Extract the [X, Y] coordinate from the center of the cell holding the provided text.  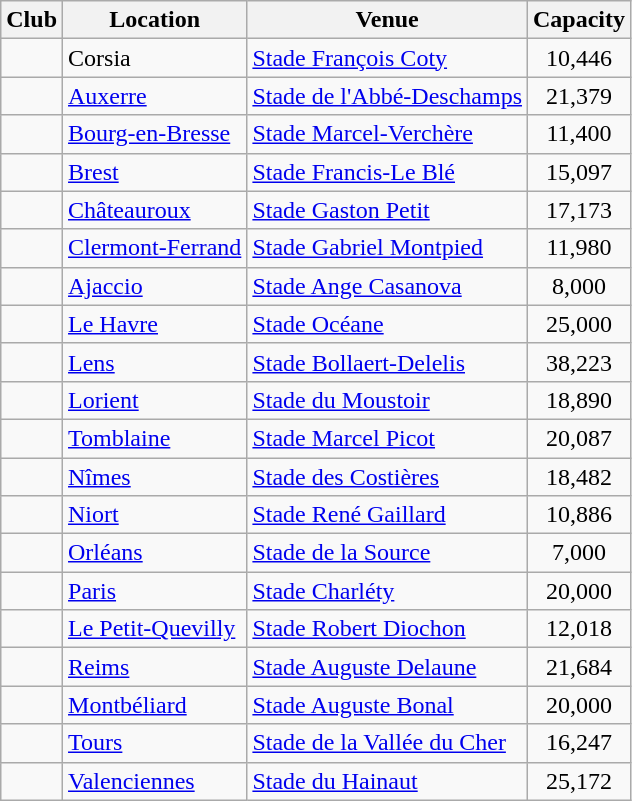
Tours [155, 743]
Clermont-Ferrand [155, 248]
Auxerre [155, 96]
Stade Francis-Le Blé [388, 172]
Stade de la Vallée du Cher [388, 743]
Stade Marcel-Verchère [388, 134]
15,097 [580, 172]
Corsia [155, 58]
10,446 [580, 58]
Tomblaine [155, 438]
Ajaccio [155, 286]
Paris [155, 591]
Stade du Moustoir [388, 400]
Lens [155, 362]
Le Havre [155, 324]
Orléans [155, 553]
7,000 [580, 553]
Stade François Coty [388, 58]
Châteauroux [155, 210]
Stade des Costières [388, 477]
18,890 [580, 400]
Capacity [580, 20]
Venue [388, 20]
Stade Ange Casanova [388, 286]
10,886 [580, 515]
Location [155, 20]
Brest [155, 172]
Valenciennes [155, 781]
Lorient [155, 400]
Club [32, 20]
20,087 [580, 438]
Stade René Gaillard [388, 515]
Stade Robert Diochon [388, 629]
Stade du Hainaut [388, 781]
Le Petit-Quevilly [155, 629]
11,980 [580, 248]
12,018 [580, 629]
Nîmes [155, 477]
17,173 [580, 210]
8,000 [580, 286]
Stade Marcel Picot [388, 438]
Stade Charléty [388, 591]
16,247 [580, 743]
Stade Auguste Bonal [388, 705]
Montbéliard [155, 705]
Bourg-en-Bresse [155, 134]
25,172 [580, 781]
Stade Gaston Petit [388, 210]
Stade de la Source [388, 553]
25,000 [580, 324]
18,482 [580, 477]
21,379 [580, 96]
Stade de l'Abbé-Deschamps [388, 96]
Niort [155, 515]
21,684 [580, 667]
38,223 [580, 362]
Stade Bollaert-Delelis [388, 362]
11,400 [580, 134]
Stade Océane [388, 324]
Reims [155, 667]
Stade Gabriel Montpied [388, 248]
Stade Auguste Delaune [388, 667]
